Capture the cell that displays the provided text and extract its [x, y] central coordinate. 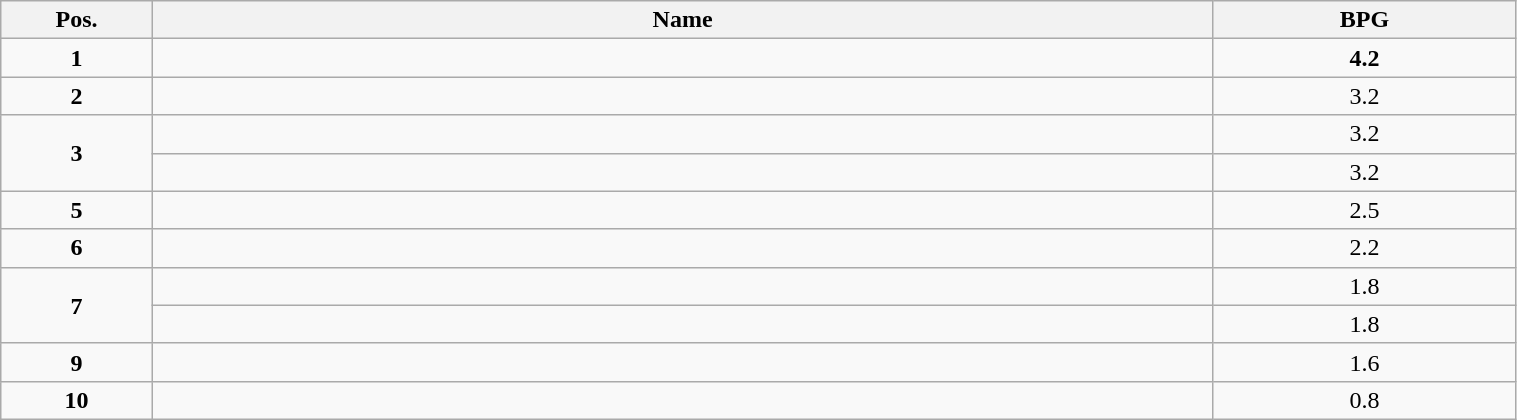
6 [77, 248]
10 [77, 400]
7 [77, 305]
5 [77, 210]
Pos. [77, 20]
1.6 [1364, 362]
2 [77, 96]
BPG [1364, 20]
1 [77, 58]
0.8 [1364, 400]
3 [77, 153]
4.2 [1364, 58]
2.5 [1364, 210]
Name [682, 20]
9 [77, 362]
2.2 [1364, 248]
